Return the (X, Y) coordinate for the center point of the cell that contains the specified text.  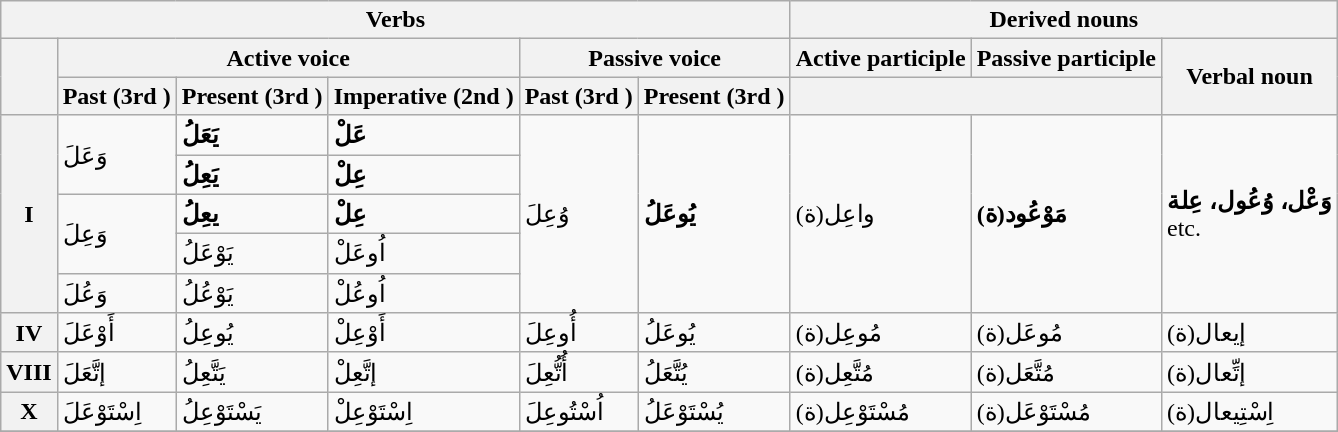
مُتَّعِل(ة) (880, 372)
مَوْعُود(ة) (1066, 214)
إتَّعَلَ (116, 372)
اُسْتُوعِلَ (578, 412)
اُوعُلْ (424, 293)
يَوْعَلُ (252, 254)
يُوعِلُ (252, 333)
وَعَلَ (116, 154)
وَعِلَ (116, 234)
وَعْل، وُعُول، عِلة etc. (1250, 214)
أَوْعِلْ (424, 333)
اِسْتِيعال(ة) (1250, 412)
عَلْ (424, 135)
أَوْعَلَ (116, 333)
مُسْتَوْعَل(ة) (1066, 412)
أُتُّعِلَ (578, 372)
مُتَّعَل(ة) (1066, 372)
وُعِلَ (578, 214)
أُوعِلَ (578, 333)
يُتَّعَلُ (714, 372)
مُسْتَوْعِل(ة) (880, 412)
Verbs (396, 20)
واعِل(ة) (880, 214)
يُسْتَوْعَلُ (714, 412)
يَعِلُ (252, 174)
يَتَّعِلُ (252, 372)
Verbal noun (1250, 77)
Active participle (880, 58)
Passive voice (654, 58)
اِسْتَوْعِلْ (424, 412)
I (29, 214)
مُوعِل(ة) (880, 333)
إتَّعِلْ (424, 372)
X (29, 412)
يعِلُ (252, 214)
يَوْعُلُ (252, 293)
IV (29, 333)
Derived nouns (1064, 20)
مُوعَل(ة) (1066, 333)
Passive participle (1066, 58)
يَعَلُ (252, 135)
إتِّعال(ة) (1250, 372)
اُوعَلْ (424, 254)
اِسْتَوْعَلَ (116, 412)
وَعُلَ (116, 293)
Active voice (288, 58)
Imperative (2nd ) (424, 96)
يَسْتَوْعِلُ (252, 412)
إيعال(ة) (1250, 333)
VIII (29, 372)
